Return the [X, Y] coordinate for the center point of the cell that contains the specified text.  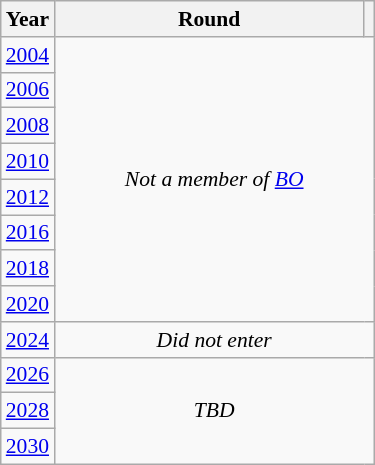
2018 [28, 269]
2008 [28, 126]
2012 [28, 197]
Year [28, 19]
Did not enter [214, 340]
Not a member of BO [214, 180]
2006 [28, 90]
Round [209, 19]
2020 [28, 304]
2016 [28, 233]
TBD [214, 410]
2026 [28, 375]
2030 [28, 447]
2024 [28, 340]
2004 [28, 55]
2028 [28, 411]
2010 [28, 162]
